Scan for the cell matching the given text and deliver its (X, Y) coordinate at center. 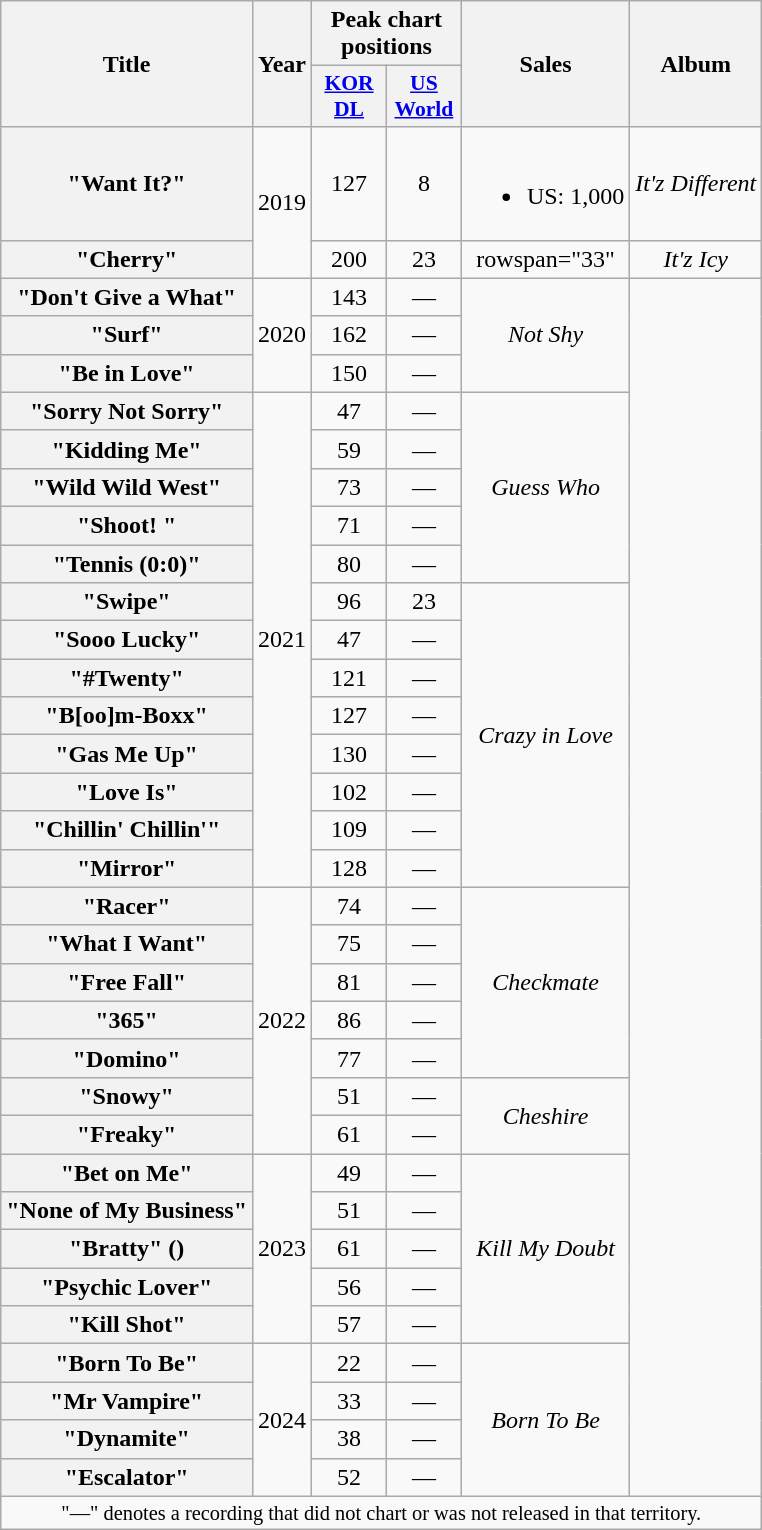
81 (350, 982)
Crazy in Love (545, 735)
143 (350, 297)
KORDL (350, 96)
73 (350, 487)
Checkmate (545, 982)
80 (350, 563)
"Born To Be" (127, 1363)
22 (350, 1363)
2024 (282, 1420)
"Swipe" (127, 602)
Title (127, 64)
Not Shy (545, 335)
2022 (282, 1020)
It'z Icy (696, 259)
"Surf" (127, 335)
"Be in Love" (127, 373)
59 (350, 449)
"Dynamite" (127, 1439)
US World (424, 96)
130 (350, 754)
"Kidding Me" (127, 449)
"What I Want" (127, 944)
162 (350, 335)
77 (350, 1058)
"Free Fall" (127, 982)
Born To Be (545, 1420)
128 (350, 868)
"Sooo Lucky" (127, 640)
2019 (282, 202)
"Sorry Not Sorry" (127, 411)
75 (350, 944)
"Bet on Me" (127, 1173)
49 (350, 1173)
Kill My Doubt (545, 1249)
"Mirror" (127, 868)
8 (424, 184)
"B[oo]m-Boxx" (127, 716)
"Freaky" (127, 1134)
"Domino" (127, 1058)
Cheshire (545, 1115)
109 (350, 830)
US: 1,000 (545, 184)
"Shoot! " (127, 525)
57 (350, 1325)
150 (350, 373)
"—" denotes a recording that did not chart or was not released in that territory. (382, 1513)
"Chillin' Chillin'" (127, 830)
It'z Different (696, 184)
"Snowy" (127, 1096)
"365" (127, 1020)
56 (350, 1287)
33 (350, 1401)
102 (350, 792)
Guess Who (545, 487)
"Mr Vampire" (127, 1401)
"Bratty" () (127, 1249)
"Escalator" (127, 1477)
Year (282, 64)
Peak chartpositions (387, 34)
"Racer" (127, 906)
"Kill Shot" (127, 1325)
Album (696, 64)
rowspan="33" (545, 259)
52 (350, 1477)
"Psychic Lover" (127, 1287)
"Cherry" (127, 259)
"Want It?" (127, 184)
"Wild Wild West" (127, 487)
71 (350, 525)
"#Twenty" (127, 678)
Sales (545, 64)
"Don't Give a What" (127, 297)
121 (350, 678)
"Tennis (0:0)" (127, 563)
200 (350, 259)
"Love Is" (127, 792)
"Gas Me Up" (127, 754)
"None of My Business" (127, 1211)
2020 (282, 335)
86 (350, 1020)
38 (350, 1439)
2023 (282, 1249)
2021 (282, 640)
96 (350, 602)
74 (350, 906)
